Provide the (x, y) coordinate of the cell's center where the given text is located.  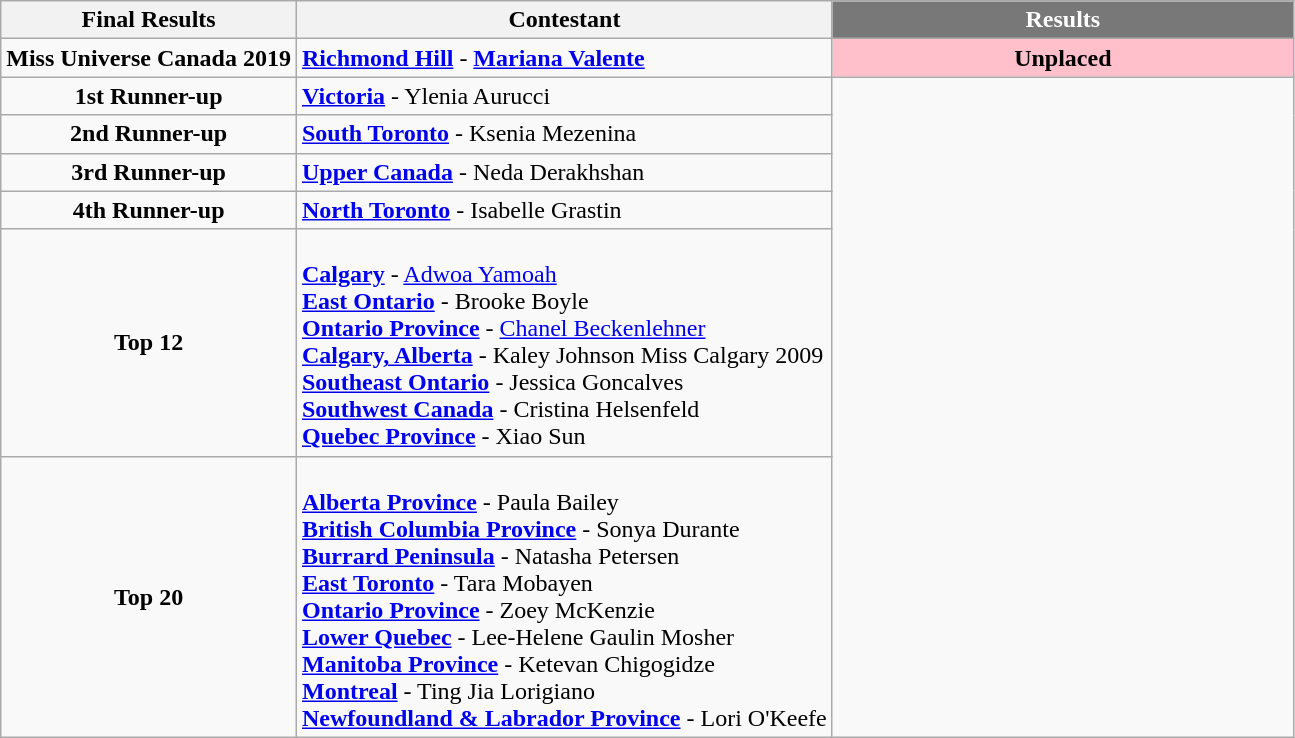
Top 12 (149, 342)
3rd Runner-up (149, 172)
Top 20 (149, 596)
Contestant (564, 20)
Final Results (149, 20)
2nd Runner-up (149, 134)
Results (1062, 20)
Victoria - Ylenia Aurucci (564, 96)
1st Runner-up (149, 96)
North Toronto - Isabelle Grastin (564, 210)
4th Runner-up (149, 210)
Unplaced (1062, 58)
Richmond Hill - Mariana Valente (564, 58)
Miss Universe Canada 2019 (149, 58)
South Toronto - Ksenia Mezenina (564, 134)
Upper Canada - Neda Derakhshan (564, 172)
